From the cell containing the given text, extract its center point as (X, Y) coordinate. 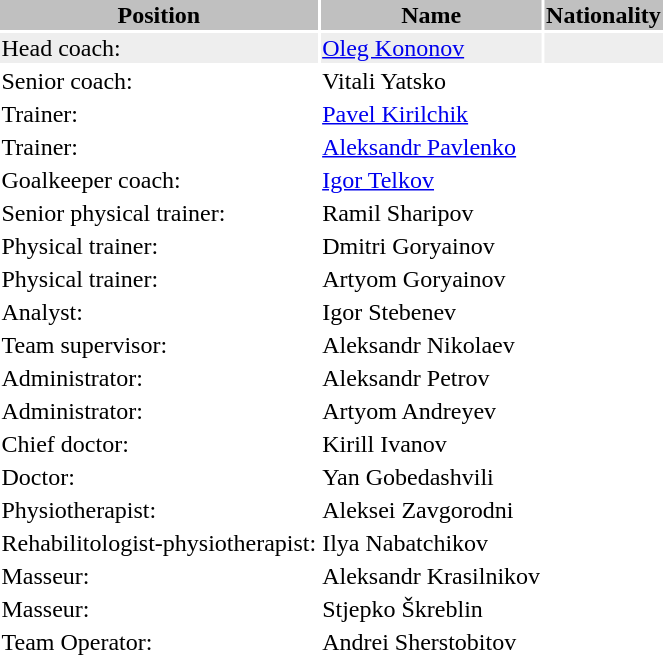
Physiotherapist: (159, 510)
Dmitri Goryainov (432, 246)
Vitali Yatsko (432, 81)
Rehabilitologist-physiotherapist: (159, 543)
Ramil Sharipov (432, 213)
Artyom Andreyev (432, 411)
Position (159, 15)
Aleksandr Krasilnikov (432, 576)
Analyst: (159, 312)
Kirill Ivanov (432, 444)
Doctor: (159, 477)
Igor Telkov (432, 180)
Aleksandr Petrov (432, 378)
Nationality (604, 15)
Pavel Kirilchik (432, 114)
Ilya Nabatchikov (432, 543)
Yan Gobedashvili (432, 477)
Senior physical trainer: (159, 213)
Team supervisor: (159, 345)
Aleksandr Pavlenko (432, 147)
Senior coach: (159, 81)
Stjepko Škreblin (432, 609)
Artyom Goryainov (432, 279)
Name (432, 15)
Igor Stebenev (432, 312)
Chief doctor: (159, 444)
Oleg Kononov (432, 48)
Head coach: (159, 48)
Aleksandr Nikolaev (432, 345)
Aleksei Zavgorodni (432, 510)
Goalkeeper coach: (159, 180)
